Determine the (X, Y) coordinate at the center of the cell enclosing the given text.  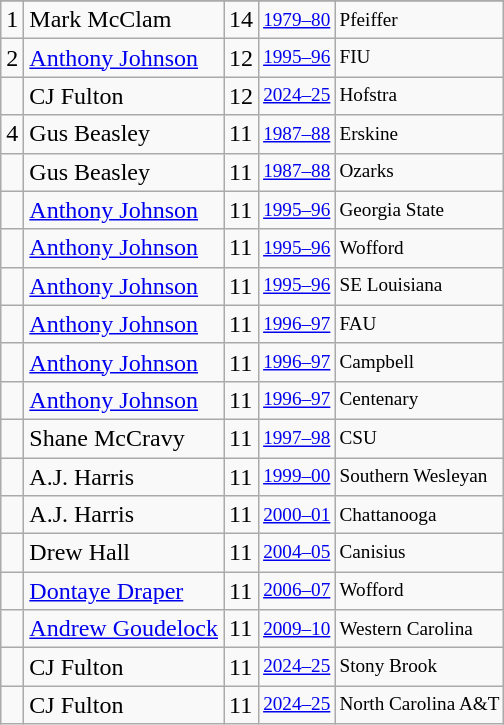
2004–05 (297, 553)
Southern Wesleyan (420, 477)
1999–00 (297, 477)
FAU (420, 324)
Ozarks (420, 172)
Erskine (420, 134)
Canisius (420, 553)
2 (12, 58)
CSU (420, 438)
2000–01 (297, 515)
4 (12, 134)
1997–98 (297, 438)
Stony Brook (420, 667)
Dontaye Draper (124, 591)
Shane McCravy (124, 438)
Hofstra (420, 96)
1979–80 (297, 20)
Pfeiffer (420, 20)
Georgia State (420, 210)
Andrew Goudelock (124, 629)
2009–10 (297, 629)
SE Louisiana (420, 286)
Campbell (420, 362)
Western Carolina (420, 629)
1 (12, 20)
14 (242, 20)
Mark McClam (124, 20)
2006–07 (297, 591)
Chattanooga (420, 515)
FIU (420, 58)
Centenary (420, 400)
Drew Hall (124, 553)
North Carolina A&T (420, 705)
